Search for the cell housing the specified text and yield its [X, Y] center coordinate. 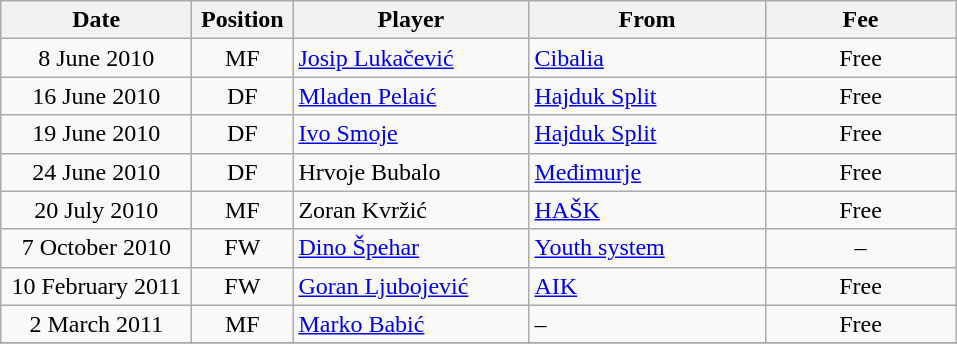
Position [242, 20]
Dino Špehar [411, 248]
16 June 2010 [96, 96]
AIK [647, 286]
8 June 2010 [96, 58]
19 June 2010 [96, 134]
Date [96, 20]
Player [411, 20]
Međimurje [647, 172]
Fee [860, 20]
Hrvoje Bubalo [411, 172]
Mladen Pelaić [411, 96]
20 July 2010 [96, 210]
Cibalia [647, 58]
HAŠK [647, 210]
7 October 2010 [96, 248]
Zoran Kvržić [411, 210]
Youth system [647, 248]
10 February 2011 [96, 286]
2 March 2011 [96, 324]
Ivo Smoje [411, 134]
Goran Ljubojević [411, 286]
Marko Babić [411, 324]
24 June 2010 [96, 172]
From [647, 20]
Josip Lukačević [411, 58]
